Search for the cell housing the specified text and yield its (x, y) center coordinate. 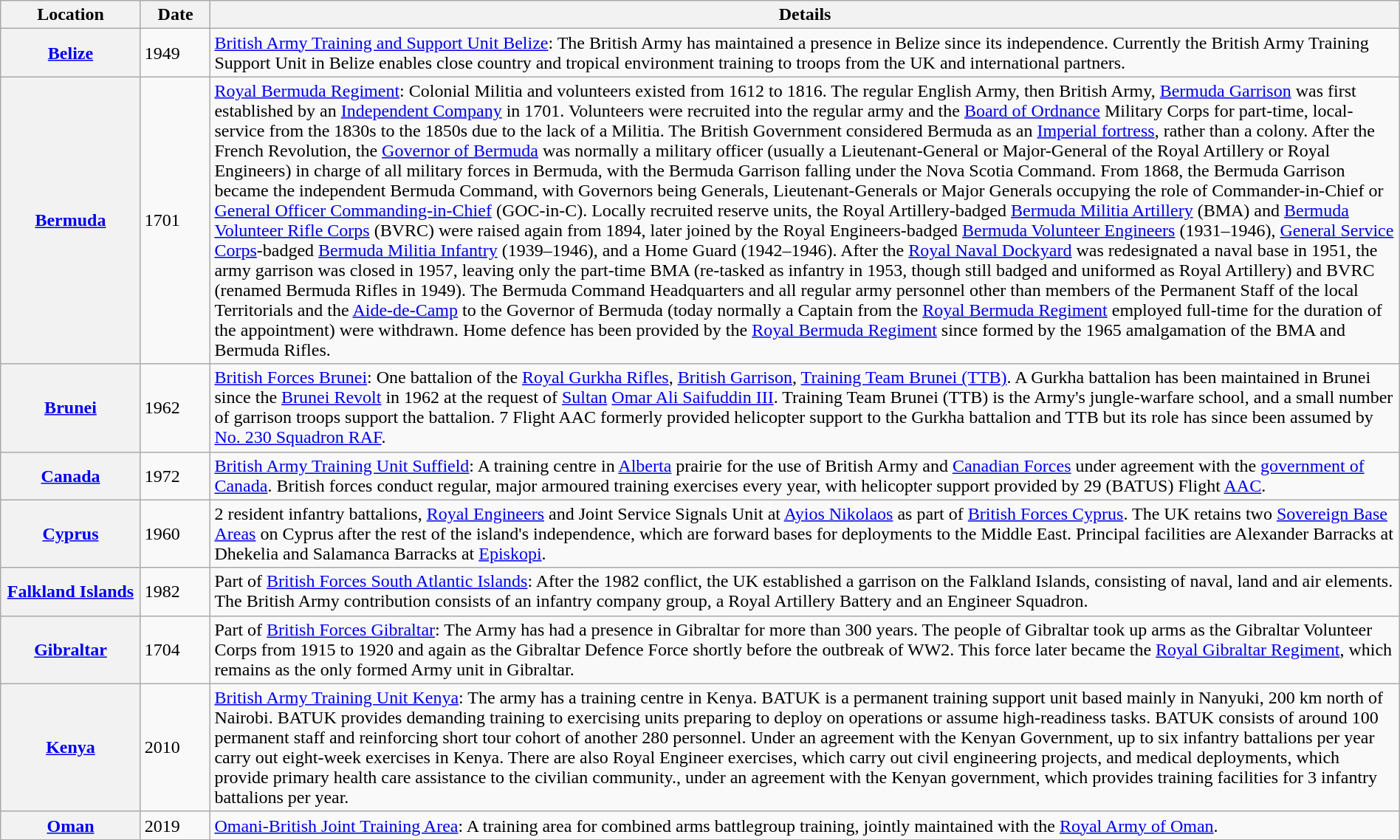
Location (71, 15)
1704 (176, 650)
1972 (176, 475)
Belize (71, 53)
Details (805, 15)
Date (176, 15)
Bermuda (71, 220)
Brunei (71, 407)
1960 (176, 534)
1949 (176, 53)
Oman (71, 825)
1962 (176, 407)
Kenya (71, 747)
Gibraltar (71, 650)
2010 (176, 747)
Falkland Islands (71, 592)
1982 (176, 592)
Cyprus (71, 534)
1701 (176, 220)
2019 (176, 825)
Canada (71, 475)
Omani-British Joint Training Area: A training area for combined arms battlegroup training, jointly maintained with the Royal Army of Oman. (805, 825)
